Scan for the cell matching the given text and deliver its (X, Y) coordinate at center. 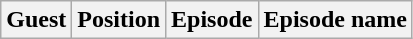
Guest (36, 20)
Position (119, 20)
Episode (212, 20)
Episode name (335, 20)
